Provide the [X, Y] coordinate of the cell's center where the given text is located.  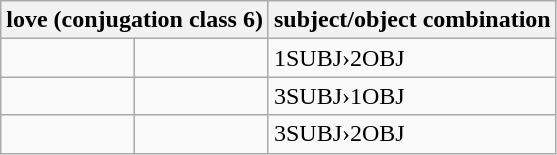
3SUBJ›2OBJ [412, 134]
3SUBJ›1OBJ [412, 96]
love (conjugation class 6) [135, 20]
subject/object combination [412, 20]
1SUBJ›2OBJ [412, 58]
